Locate the cell with the specified text and output its [X, Y] center coordinate. 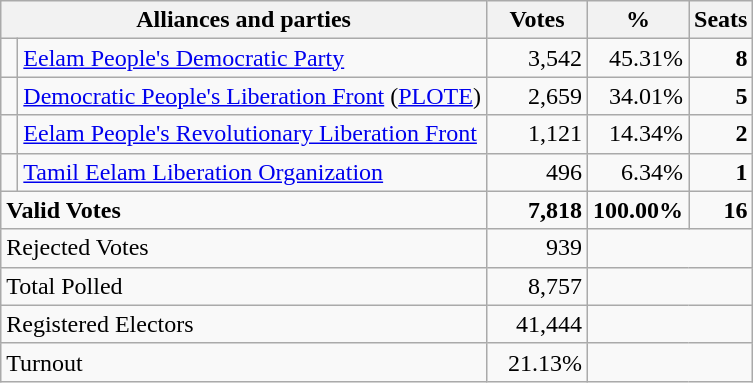
7,818 [536, 210]
34.01% [638, 96]
Votes [536, 20]
100.00% [638, 210]
45.31% [638, 58]
16 [721, 210]
5 [721, 96]
2,659 [536, 96]
496 [536, 172]
Eelam People's Democratic Party [252, 58]
Seats [721, 20]
Tamil Eelam Liberation Organization [252, 172]
Eelam People's Revolutionary Liberation Front [252, 134]
41,444 [536, 324]
8 [721, 58]
2 [721, 134]
8,757 [536, 286]
3,542 [536, 58]
Registered Electors [244, 324]
Alliances and parties [244, 20]
% [638, 20]
Rejected Votes [244, 248]
Valid Votes [244, 210]
21.13% [536, 362]
14.34% [638, 134]
6.34% [638, 172]
Total Polled [244, 286]
Democratic People's Liberation Front (PLOTE) [252, 96]
Turnout [244, 362]
1,121 [536, 134]
1 [721, 172]
939 [536, 248]
